Return [X, Y] of the center of cell containing provided text 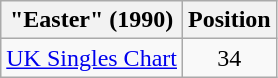
"Easter" (1990) [92, 20]
Position [229, 20]
UK Singles Chart [92, 58]
34 [229, 58]
